Determine the [x, y] coordinate at the center of the cell enclosing the given text.  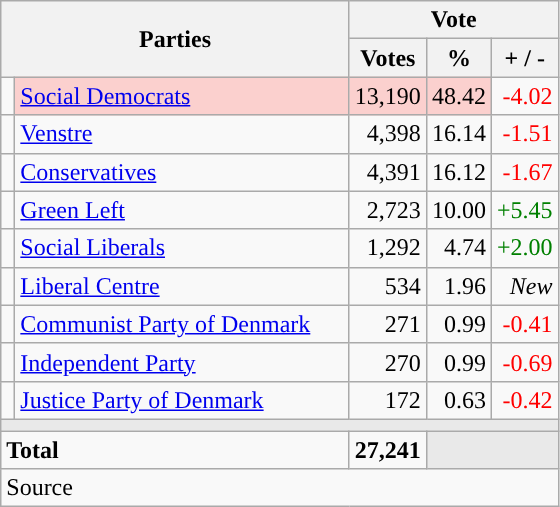
Justice Party of Denmark [182, 400]
Conservatives [182, 172]
+2.00 [524, 248]
16.12 [458, 172]
-1.51 [524, 134]
0.63 [458, 400]
Source [280, 488]
Parties [176, 39]
Communist Party of Denmark [182, 324]
New [524, 286]
1.96 [458, 286]
Total [176, 449]
10.00 [458, 210]
-1.67 [524, 172]
4,391 [388, 172]
Liberal Centre [182, 286]
270 [388, 362]
2,723 [388, 210]
Votes [388, 58]
4.74 [458, 248]
534 [388, 286]
13,190 [388, 96]
Vote [454, 20]
Social Liberals [182, 248]
48.42 [458, 96]
Green Left [182, 210]
% [458, 58]
172 [388, 400]
Social Democrats [182, 96]
27,241 [388, 449]
Independent Party [182, 362]
16.14 [458, 134]
1,292 [388, 248]
271 [388, 324]
+5.45 [524, 210]
-0.42 [524, 400]
-0.69 [524, 362]
Venstre [182, 134]
+ / - [524, 58]
-0.41 [524, 324]
4,398 [388, 134]
-4.02 [524, 96]
